From the cell containing the given text, extract its center point as (x, y) coordinate. 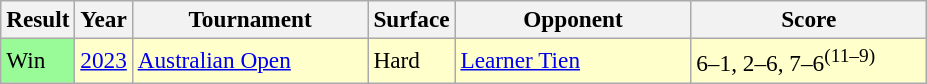
Opponent (573, 19)
Tournament (250, 19)
Win (38, 60)
6–1, 2–6, 7–6(11–9) (809, 60)
Australian Open (250, 60)
Learner Tien (573, 60)
Score (809, 19)
Surface (412, 19)
Hard (412, 60)
Year (104, 19)
2023 (104, 60)
Result (38, 19)
